Detect which cell encompasses the target text, then output its (X, Y) center coordinate. 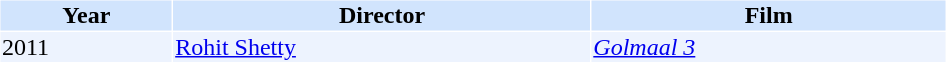
Golmaal 3 (769, 47)
2011 (86, 47)
Film (769, 15)
Rohit Shetty (382, 47)
Year (86, 15)
Director (382, 15)
